Output the (X, Y) coordinate of the center of the cell containing the given text.  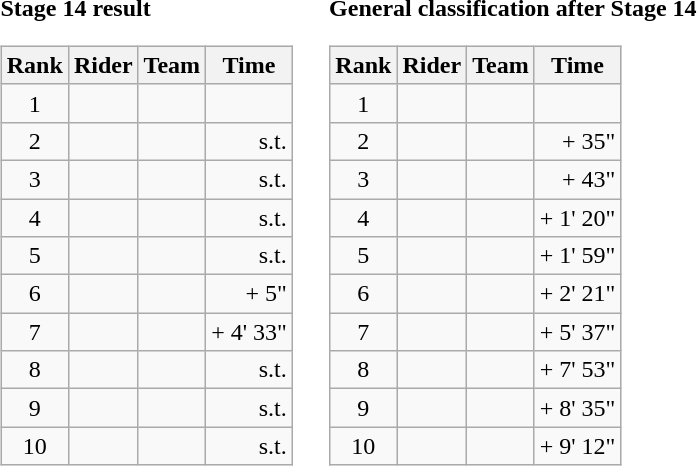
+ 5" (250, 294)
+ 7' 53" (578, 370)
+ 8' 35" (578, 408)
+ 4' 33" (250, 332)
+ 1' 59" (578, 256)
+ 5' 37" (578, 332)
+ 9' 12" (578, 446)
+ 1' 20" (578, 217)
+ 43" (578, 179)
+ 2' 21" (578, 294)
+ 35" (578, 141)
